Provide the [X, Y] coordinate of the cell's center where the given text is located.  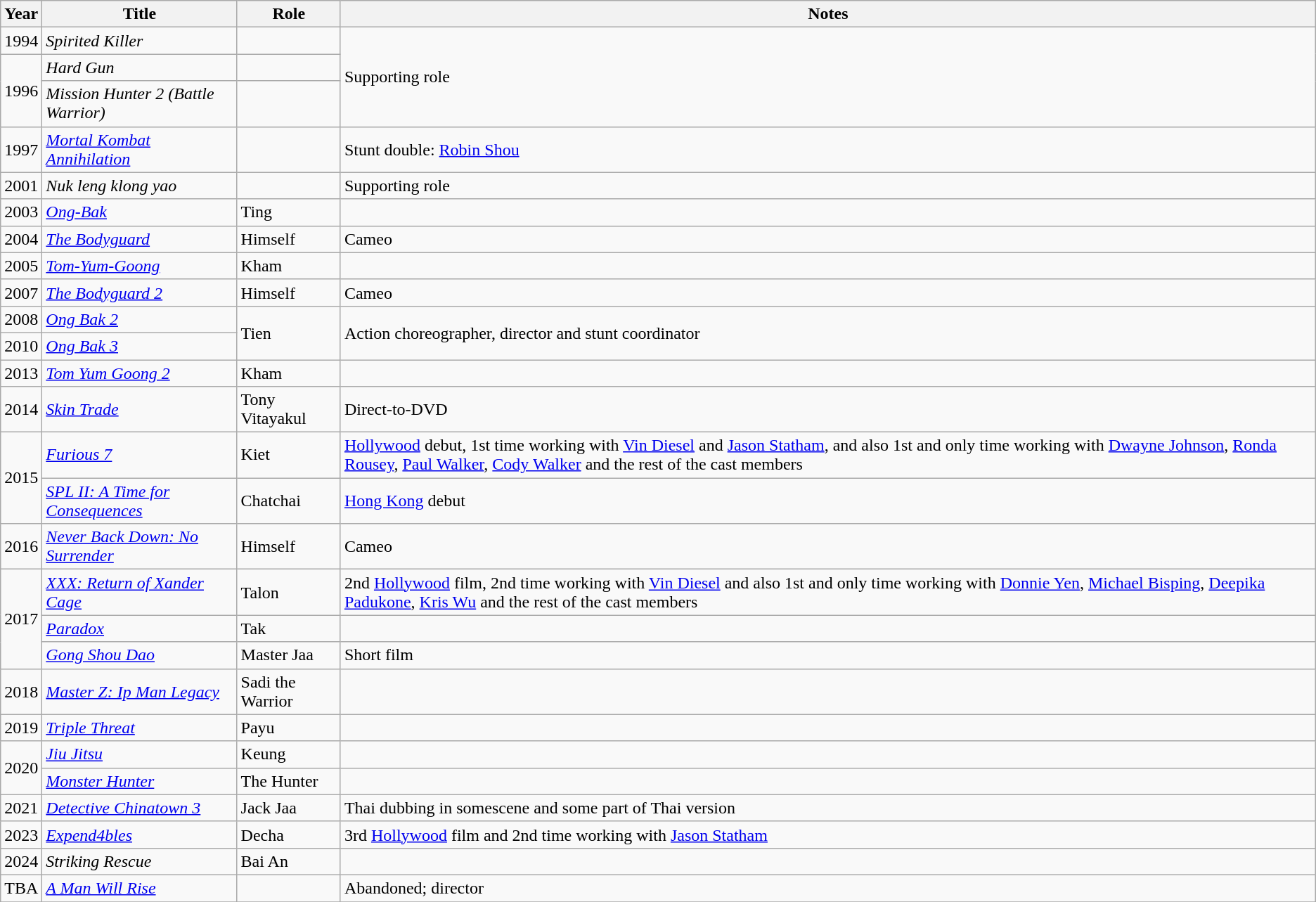
2007 [21, 292]
Ong Bak 2 [139, 319]
Jiu Jitsu [139, 754]
Skin Trade [139, 409]
A Man Will Rise [139, 888]
2018 [21, 692]
Kiet [288, 456]
Ong Bak 3 [139, 346]
2023 [21, 835]
2013 [21, 373]
Hard Gun [139, 67]
Thai dubbing in somescene and some part of Thai version [828, 808]
2017 [21, 619]
2010 [21, 346]
Master Z: Ip Man Legacy [139, 692]
Expend4bles [139, 835]
The Bodyguard 2 [139, 292]
Title [139, 14]
Direct-to-DVD [828, 409]
Ting [288, 212]
Gong Shou Dao [139, 655]
3rd Hollywood film and 2nd time working with Jason Statham [828, 835]
2004 [21, 239]
2019 [21, 728]
Monster Hunter [139, 781]
Talon [288, 592]
The Hunter [288, 781]
Detective Chinatown 3 [139, 808]
Paradox [139, 629]
TBA [21, 888]
Mission Hunter 2 (Battle Warrior) [139, 104]
Chatchai [288, 501]
2024 [21, 861]
2005 [21, 266]
1996 [21, 90]
Never Back Down: No Surrender [139, 547]
Role [288, 14]
Decha [288, 835]
2020 [21, 768]
2008 [21, 319]
Keung [288, 754]
Nuk leng klong yao [139, 186]
SPL II: A Time for Consequences [139, 501]
Short film [828, 655]
2001 [21, 186]
2003 [21, 212]
Furious 7 [139, 456]
1994 [21, 41]
Jack Jaa [288, 808]
2021 [21, 808]
Striking Rescue [139, 861]
Tom Yum Goong 2 [139, 373]
Master Jaa [288, 655]
2015 [21, 478]
2014 [21, 409]
The Bodyguard [139, 239]
Tien [288, 333]
1997 [21, 149]
Action choreographer, director and stunt coordinator [828, 333]
Spirited Killer [139, 41]
Bai An [288, 861]
2016 [21, 547]
Abandoned; director [828, 888]
Sadi the Warrior [288, 692]
Year [21, 14]
Notes [828, 14]
Stunt double: Robin Shou [828, 149]
Tak [288, 629]
Payu [288, 728]
Tom-Yum-Goong [139, 266]
Triple Threat [139, 728]
Mortal Kombat Annihilation [139, 149]
Hong Kong debut [828, 501]
XXX: Return of Xander Cage [139, 592]
Tony Vitayakul [288, 409]
Ong-Bak [139, 212]
